Determine the [X, Y] coordinate at the center of the cell enclosing the given text.  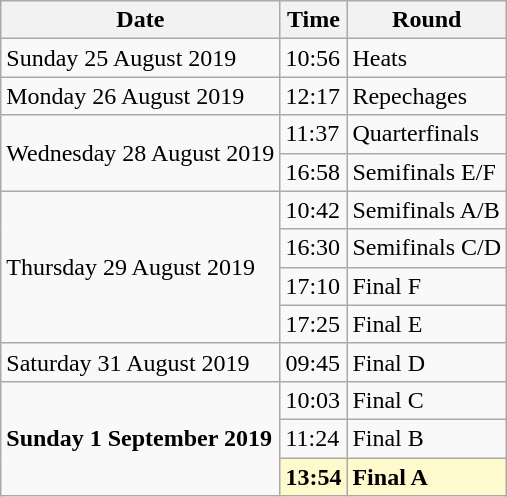
Final E [427, 324]
17:25 [314, 324]
10:03 [314, 400]
Thursday 29 August 2019 [140, 267]
Final C [427, 400]
16:30 [314, 248]
10:56 [314, 58]
12:17 [314, 96]
16:58 [314, 172]
11:37 [314, 134]
Final B [427, 438]
Time [314, 20]
17:10 [314, 286]
Sunday 1 September 2019 [140, 438]
09:45 [314, 362]
Date [140, 20]
Repechages [427, 96]
Sunday 25 August 2019 [140, 58]
Semifinals C/D [427, 248]
Saturday 31 August 2019 [140, 362]
Semifinals E/F [427, 172]
Final F [427, 286]
Semifinals A/B [427, 210]
Wednesday 28 August 2019 [140, 153]
Heats [427, 58]
Quarterfinals [427, 134]
Round [427, 20]
Final A [427, 477]
Monday 26 August 2019 [140, 96]
13:54 [314, 477]
10:42 [314, 210]
Final D [427, 362]
11:24 [314, 438]
